For the text-containing cell, return its midpoint in [X, Y] coordinate format. 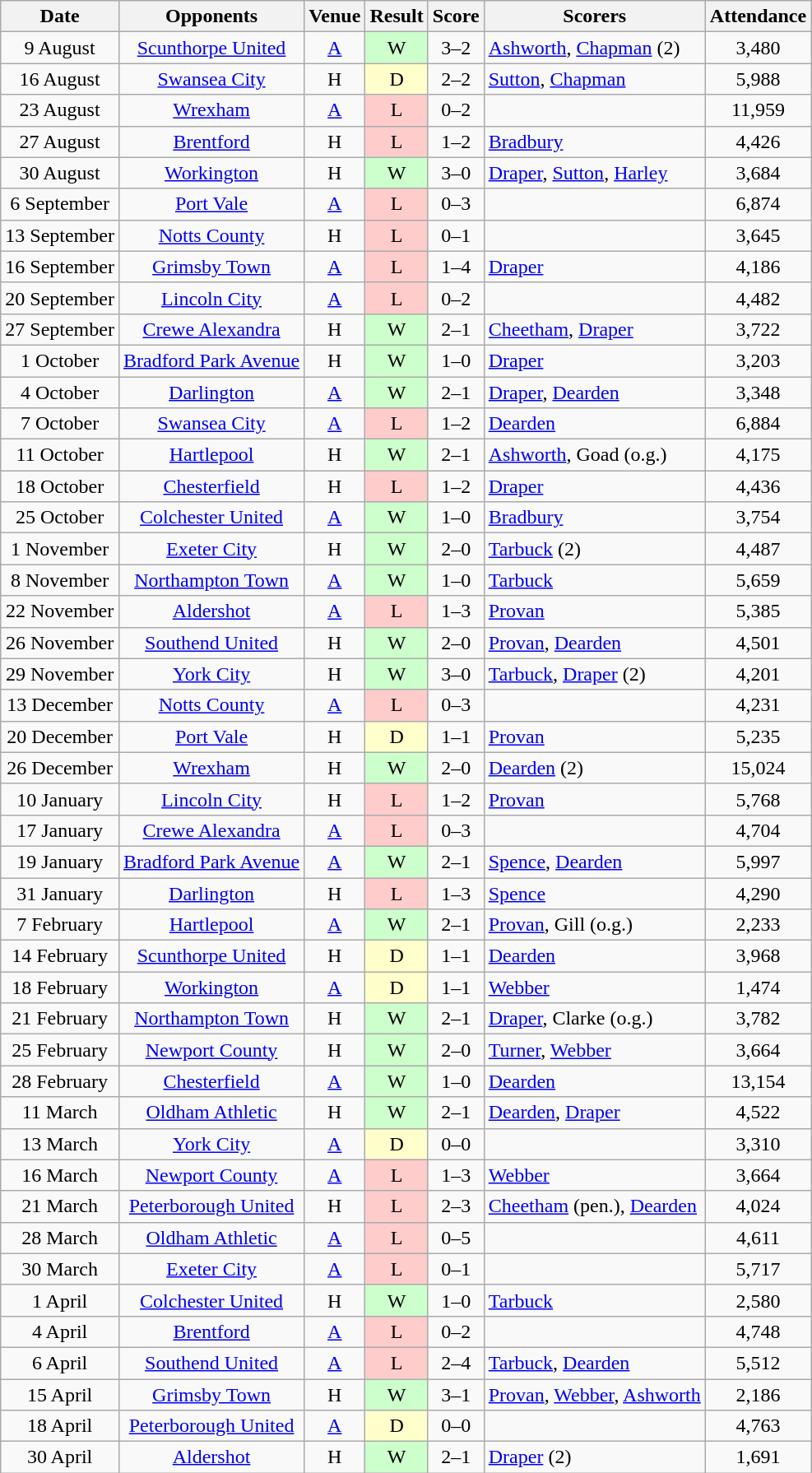
4,186 [758, 267]
Ashworth, Goad (o.g.) [594, 455]
4,231 [758, 705]
1 November [60, 549]
9 August [60, 48]
18 February [60, 987]
Cheetham, Draper [594, 329]
2–3 [456, 1206]
10 January [60, 799]
Draper (2) [594, 1457]
6,884 [758, 424]
Sutton, Chapman [594, 79]
5,997 [758, 862]
28 March [60, 1238]
2,580 [758, 1300]
4,704 [758, 830]
4,763 [758, 1426]
16 August [60, 79]
7 October [60, 424]
4,024 [758, 1206]
20 December [60, 736]
4,611 [758, 1238]
23 August [60, 110]
14 February [60, 956]
3,968 [758, 956]
27 August [60, 142]
4,748 [758, 1331]
7 February [60, 925]
Scorers [594, 16]
4,522 [758, 1113]
Dearden, Draper [594, 1113]
5,768 [758, 799]
3–2 [456, 48]
Tarbuck (2) [594, 549]
3,348 [758, 393]
Attendance [758, 16]
Venue [335, 16]
Dearden (2) [594, 768]
3,480 [758, 48]
13 September [60, 235]
Result [397, 16]
6 September [60, 204]
5,659 [758, 580]
16 March [60, 1175]
21 March [60, 1206]
15 April [60, 1395]
2,186 [758, 1395]
15,024 [758, 768]
31 January [60, 893]
11 March [60, 1113]
Date [60, 16]
20 September [60, 298]
1,474 [758, 987]
4 April [60, 1331]
27 September [60, 329]
3,782 [758, 1019]
Tarbuck, Draper (2) [594, 674]
2–2 [456, 79]
30 August [60, 173]
17 January [60, 830]
25 October [60, 518]
5,512 [758, 1363]
5,385 [758, 611]
Draper, Dearden [594, 393]
30 April [60, 1457]
4,482 [758, 298]
3–1 [456, 1395]
Turner, Webber [594, 1050]
Spence [594, 893]
1 April [60, 1300]
4,426 [758, 142]
Draper, Clarke (o.g.) [594, 1019]
30 March [60, 1269]
5,717 [758, 1269]
3,754 [758, 518]
13 December [60, 705]
4,487 [758, 549]
5,988 [758, 79]
Score [456, 16]
6 April [60, 1363]
4,436 [758, 486]
26 December [60, 768]
16 September [60, 267]
4 October [60, 393]
1 October [60, 360]
4,501 [758, 643]
3,684 [758, 173]
6,874 [758, 204]
2,233 [758, 925]
2–4 [456, 1363]
28 February [60, 1081]
Provan, Webber, Ashworth [594, 1395]
Draper, Sutton, Harley [594, 173]
3,203 [758, 360]
18 April [60, 1426]
4,175 [758, 455]
0–5 [456, 1238]
26 November [60, 643]
Ashworth, Chapman (2) [594, 48]
Cheetham (pen.), Dearden [594, 1206]
3,722 [758, 329]
22 November [60, 611]
13,154 [758, 1081]
19 January [60, 862]
1,691 [758, 1457]
Provan, Dearden [594, 643]
11 October [60, 455]
29 November [60, 674]
Tarbuck, Dearden [594, 1363]
1–4 [456, 267]
25 February [60, 1050]
18 October [60, 486]
3,645 [758, 235]
8 November [60, 580]
11,959 [758, 110]
Provan, Gill (o.g.) [594, 925]
13 March [60, 1144]
Spence, Dearden [594, 862]
4,201 [758, 674]
3,310 [758, 1144]
21 February [60, 1019]
Opponents [211, 16]
5,235 [758, 736]
4,290 [758, 893]
